Detect which cell encompasses the target text, then output its (x, y) center coordinate. 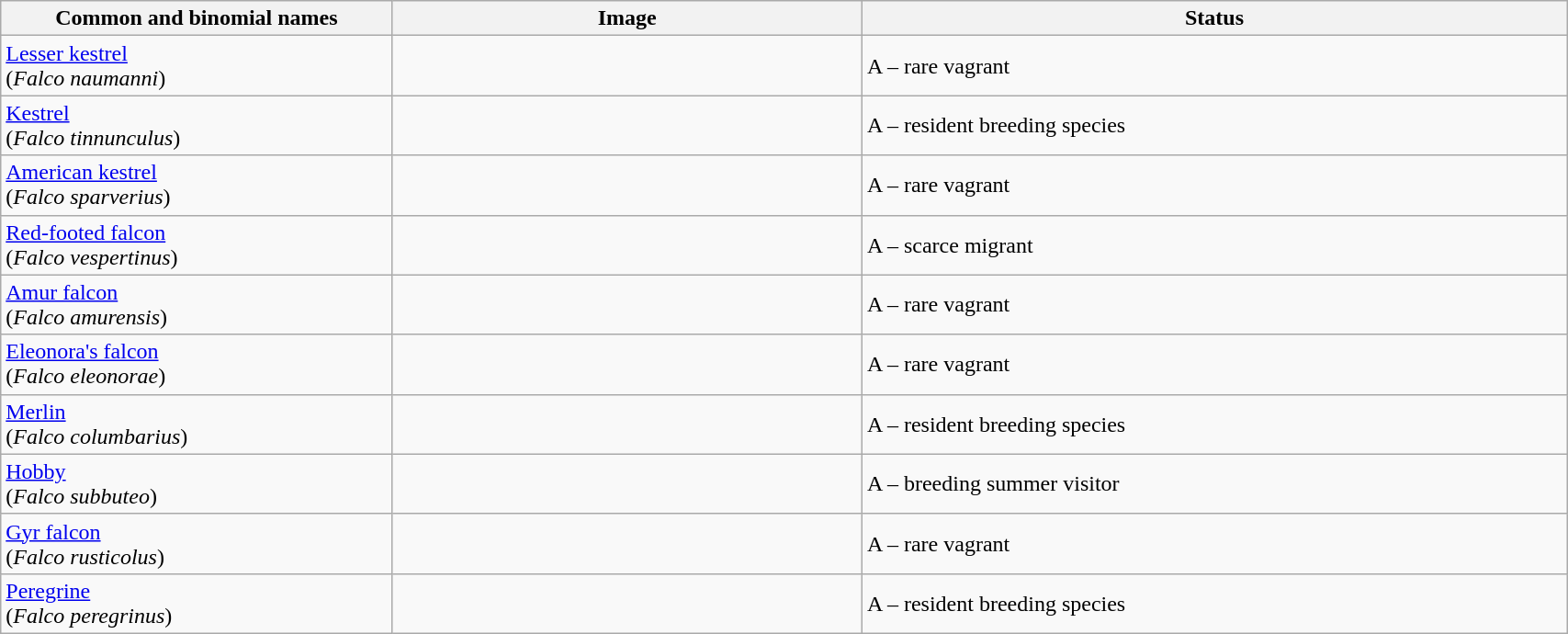
American kestrel(Falco sparverius) (197, 186)
A – breeding summer visitor (1214, 483)
Gyr falcon(Falco rusticolus) (197, 544)
Eleonora's falcon(Falco eleonorae) (197, 364)
Lesser kestrel(Falco naumanni) (197, 66)
Hobby(Falco subbuteo) (197, 483)
Amur falcon(Falco amurensis) (197, 305)
Image (626, 18)
Merlin(Falco columbarius) (197, 425)
Peregrine(Falco peregrinus) (197, 603)
Common and binomial names (197, 18)
Kestrel(Falco tinnunculus) (197, 125)
Status (1214, 18)
Red-footed falcon(Falco vespertinus) (197, 244)
A – scarce migrant (1214, 244)
